Search for the cell housing the specified text and yield its (x, y) center coordinate. 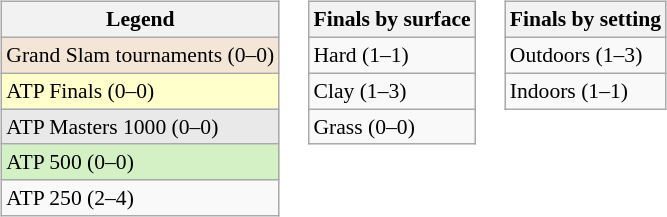
Finals by surface (392, 20)
Clay (1–3) (392, 91)
Outdoors (1–3) (586, 55)
ATP 250 (2–4) (140, 198)
ATP Finals (0–0) (140, 91)
Grand Slam tournaments (0–0) (140, 55)
Legend (140, 20)
Indoors (1–1) (586, 91)
ATP 500 (0–0) (140, 162)
Hard (1–1) (392, 55)
ATP Masters 1000 (0–0) (140, 127)
Finals by setting (586, 20)
Grass (0–0) (392, 127)
